Extract the (x, y) coordinate from the center of the cell holding the provided text.  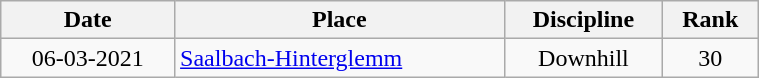
30 (710, 58)
Discipline (584, 20)
Rank (710, 20)
Downhill (584, 58)
06-03-2021 (88, 58)
Date (88, 20)
Saalbach-Hinterglemm (340, 58)
Place (340, 20)
